Find where the given text appears and provide that cell's center as [X, Y] coordinate. 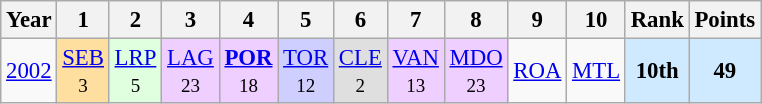
SEB3 [83, 72]
10 [596, 20]
Year [29, 20]
4 [248, 20]
TOR12 [306, 72]
7 [416, 20]
9 [538, 20]
10th [657, 72]
2002 [29, 72]
8 [476, 20]
MDO23 [476, 72]
LAG23 [190, 72]
6 [361, 20]
MTL [596, 72]
Points [724, 20]
2 [135, 20]
POR18 [248, 72]
5 [306, 20]
1 [83, 20]
49 [724, 72]
3 [190, 20]
Rank [657, 20]
ROA [538, 72]
CLE2 [361, 72]
VAN13 [416, 72]
LRP5 [135, 72]
